Return the (x, y) coordinate for the center point of the cell that contains the specified text.  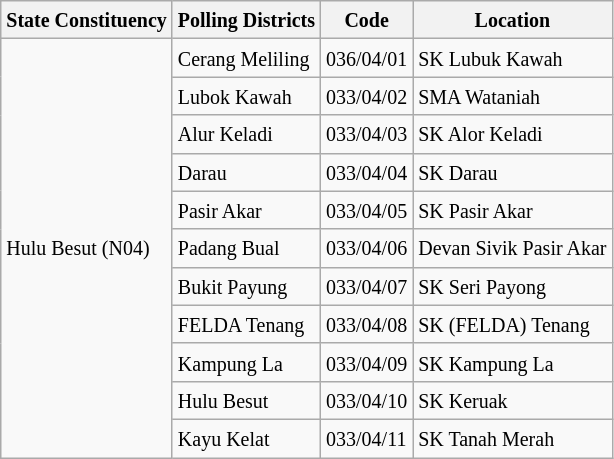
SK Keruak (512, 400)
033/04/07 (367, 286)
SK Seri Payong (512, 286)
Location (512, 20)
033/04/09 (367, 362)
State Constituency (87, 20)
Cerang Meliling (246, 58)
Pasir Akar (246, 210)
SK Tanah Merah (512, 438)
033/04/08 (367, 324)
SK Alor Keladi (512, 134)
Hulu Besut (N04) (87, 248)
SK Kampung La (512, 362)
033/04/04 (367, 172)
036/04/01 (367, 58)
Hulu Besut (246, 400)
033/04/10 (367, 400)
033/04/11 (367, 438)
SK Lubuk Kawah (512, 58)
Darau (246, 172)
Kayu Kelat (246, 438)
033/04/05 (367, 210)
SK Darau (512, 172)
Devan Sivik Pasir Akar (512, 248)
033/04/03 (367, 134)
FELDA Tenang (246, 324)
Code (367, 20)
SK (FELDA) Tenang (512, 324)
Alur Keladi (246, 134)
Bukit Payung (246, 286)
Padang Bual (246, 248)
Polling Districts (246, 20)
033/04/06 (367, 248)
033/04/02 (367, 96)
Lubok Kawah (246, 96)
Kampung La (246, 362)
SK Pasir Akar (512, 210)
SMA Wataniah (512, 96)
